Output the [x, y] coordinate of the center of the cell containing the given text.  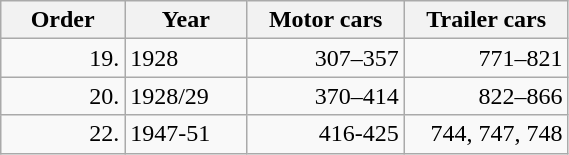
Order [63, 20]
22. [63, 134]
Motor cars [326, 20]
1928/29 [186, 96]
744, 747, 748 [486, 134]
Year [186, 20]
307–357 [326, 58]
1947-51 [186, 134]
822–866 [486, 96]
771–821 [486, 58]
Trailer cars [486, 20]
19. [63, 58]
1928 [186, 58]
370–414 [326, 96]
416-425 [326, 134]
20. [63, 96]
